Provide the (x, y) coordinate of the cell's center where the given text is located.  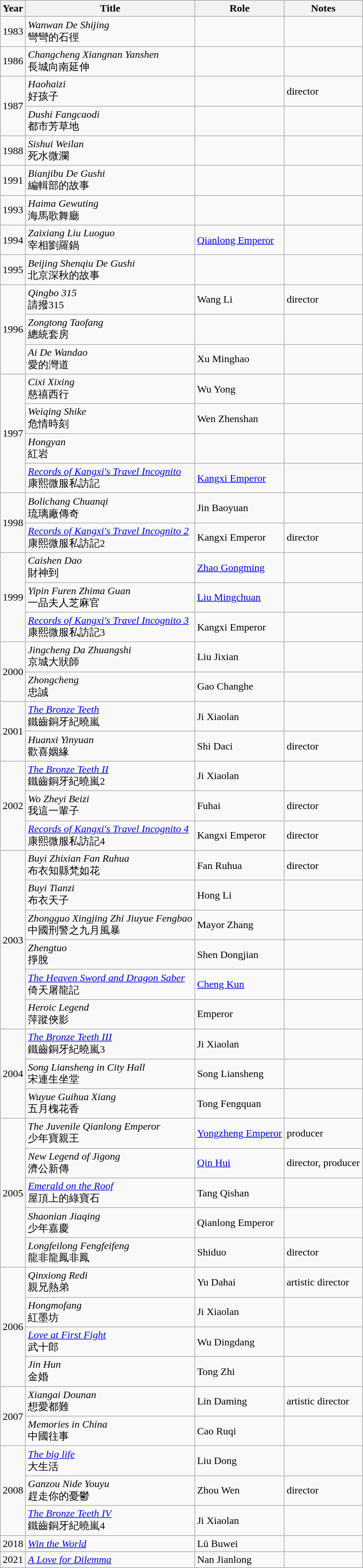
Wang Li (240, 300)
Jingcheng Da Zhuangshi京城大狀師 (110, 657)
Notes (323, 9)
Wo Zheyi Beizi我這一輩子 (110, 806)
Wuyue Guihua Xiang五月槐花香 (110, 1104)
Qin Hui (240, 1163)
Bianjibu De Gushi編輯部的故事 (110, 181)
Sishui Weilan死水微瀾 (110, 151)
Buyi Tianzi布衣天子 (110, 895)
Dushi Fangcaodi都市芳草地 (110, 121)
Ganzou Nide Youyu趕走你的憂鬱 (110, 1491)
Win the World (110, 1543)
Love at First Fight武十郎 (110, 1342)
Liu Jixian (240, 657)
Shi Daci (240, 746)
Heroic Legend萍蹤俠影 (110, 1014)
Tang Qishan (240, 1193)
1996 (13, 330)
2005 (13, 1193)
2000 (13, 672)
1998 (13, 523)
1995 (13, 270)
Fan Ruhua (240, 866)
1986 (13, 61)
Lin Daming (240, 1401)
Longfeilong Fengfeifeng龍非龍鳳非鳳 (110, 1253)
1988 (13, 151)
Wen Zhenshan (240, 419)
2006 (13, 1327)
Shaonian Jiaqing少年嘉慶 (110, 1223)
2003 (13, 940)
Records of Kangxi's Travel Incognito 2康熙微服私訪記2 (110, 538)
Zhongguo Xingjing Zhi Jiuyue Fengbao中國刑警之九月風暴 (110, 925)
2001 (13, 731)
Zongtong Taofang總統套房 (110, 329)
Shen Dongjian (240, 955)
Zhongcheng忠誠 (110, 687)
Role (240, 9)
Qingbo 315請撥315 (110, 300)
Weiqing Shike危情時刻 (110, 419)
Haohaizi好孩子 (110, 91)
Cao Ruqi (240, 1431)
Hong Li (240, 895)
1983 (13, 32)
Haima Gewuting海馬歌舞廳 (110, 210)
The Bronze Teeth II鐵齒銅牙紀曉嵐2 (110, 776)
Liu Dong (240, 1461)
The Bronze Teeth鐵齒銅牙紀曉嵐 (110, 717)
Hongmofang紅墨坊 (110, 1312)
2021 (13, 1560)
Fuhai (240, 806)
Cheng Kun (240, 985)
The Bronze Teeth IV鐵齒銅牙紀曉嵐4 (110, 1520)
1994 (13, 240)
Memories in China中國往事 (110, 1431)
2004 (13, 1074)
Records of Kangxi's Travel Incognito康熙微服私訪記 (110, 478)
Emerald on the Roof屋頂上的綠寶石 (110, 1193)
Tong Fengquan (240, 1104)
1999 (13, 598)
Shiduo (240, 1253)
2007 (13, 1416)
Gao Changhe (240, 687)
The Juvenile Qianlong Emperor少年寶親王 (110, 1134)
Tong Zhi (240, 1372)
Yongzheng Emperor (240, 1134)
Title (110, 9)
Zaixiang Liu Luoguo宰相劉羅鍋 (110, 240)
2018 (13, 1543)
The big life大生活 (110, 1461)
Wu Yong (240, 389)
1997 (13, 434)
Buyi Zhixian Fan Ruhua布衣知縣梵如花 (110, 866)
Records of Kangxi's Travel Incognito 4康熙微服私訪記4 (110, 836)
Xiangai Dounan想愛都難 (110, 1401)
Records of Kangxi's Travel Incognito 3康熙微服私訪記3 (110, 627)
1987 (13, 106)
1991 (13, 181)
Xu Minghao (240, 359)
Jin Hun金婚 (110, 1372)
2008 (13, 1491)
Nan Jianlong (240, 1560)
Yu Dahai (240, 1282)
Year (13, 9)
Hongyan紅岩 (110, 449)
Qinxiong Redi親兄熱弟 (110, 1282)
Huanxi Yinyuan歡喜姻緣 (110, 746)
1993 (13, 210)
Changcheng Xiangnan Yanshen長城向南延伸 (110, 61)
2002 (13, 806)
Cixi Xixing慈禧西行 (110, 389)
Wu Dingdang (240, 1342)
Yipin Furen Zhima Guan一品夫人芝麻官 (110, 597)
The Heaven Sword and Dragon Saber倚天屠龍記 (110, 985)
Bolichang Chuanqi琉璃廠傳奇 (110, 508)
Song Liansheng in City Hall宋連生坐堂 (110, 1074)
New Legend of Jigong濟公新傳 (110, 1163)
Emperor (240, 1014)
Beijing Shenqiu De Gushi北京深秋的故事 (110, 270)
Zhou Wen (240, 1491)
Ai De Wandao愛的灣道 (110, 359)
Jin Baoyuan (240, 508)
Song Liansheng (240, 1074)
Caishen Dao財神到 (110, 568)
producer (323, 1134)
Lü Buwei (240, 1543)
Liu Mingchuan (240, 597)
director, producer (323, 1163)
Zhengtuo掙脫 (110, 955)
Zhao Gongming (240, 568)
Wanwan De Shijing彎彎的石徑 (110, 32)
The Bronze Teeth III鐵齒銅牙紀曉嵐3 (110, 1044)
Mayor Zhang (240, 925)
A Love for Dilemma (110, 1560)
